Return (x, y) of the center of cell containing provided text 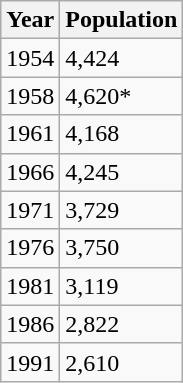
Population (122, 20)
3,119 (122, 286)
3,750 (122, 248)
1961 (30, 134)
1981 (30, 286)
4,245 (122, 172)
4,424 (122, 58)
Year (30, 20)
4,168 (122, 134)
1971 (30, 210)
3,729 (122, 210)
1958 (30, 96)
1976 (30, 248)
2,610 (122, 362)
2,822 (122, 324)
1966 (30, 172)
1954 (30, 58)
4,620* (122, 96)
1986 (30, 324)
1991 (30, 362)
